Output the [x, y] coordinate of the center of the cell containing the given text.  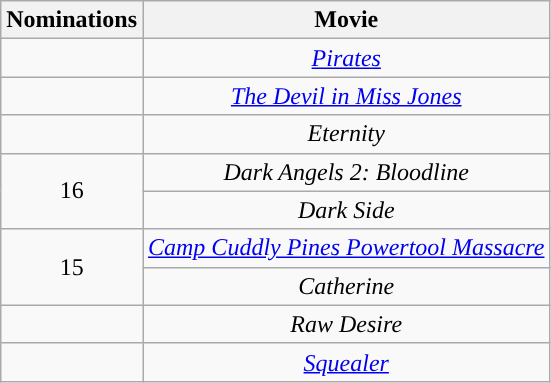
Nominations [72, 20]
16 [72, 191]
Movie [346, 20]
Catherine [346, 286]
The Devil in Miss Jones [346, 96]
Raw Desire [346, 324]
15 [72, 267]
Squealer [346, 362]
Pirates [346, 58]
Dark Angels 2: Bloodline [346, 172]
Camp Cuddly Pines Powertool Massacre [346, 248]
Eternity [346, 134]
Dark Side [346, 210]
